Determine the (x, y) coordinate at the center of the cell enclosing the given text.  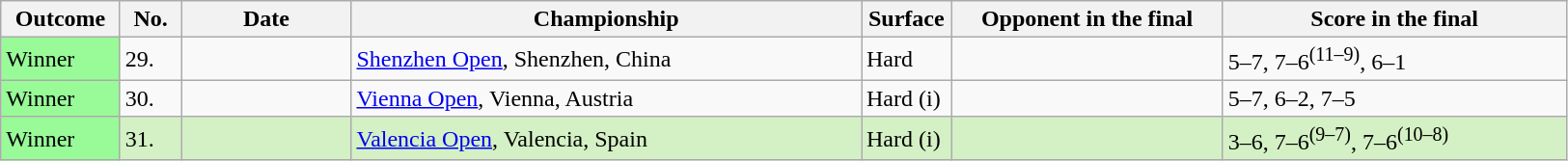
Opponent in the final (1087, 19)
30. (151, 98)
29. (151, 60)
31. (151, 139)
Hard (906, 60)
5–7, 6–2, 7–5 (1394, 98)
Outcome (61, 19)
Surface (906, 19)
Score in the final (1394, 19)
Valencia Open, Valencia, Spain (606, 139)
5–7, 7–6(11–9), 6–1 (1394, 60)
Date (266, 19)
Shenzhen Open, Shenzhen, China (606, 60)
No. (151, 19)
Championship (606, 19)
Vienna Open, Vienna, Austria (606, 98)
3–6, 7–6(9–7), 7–6(10–8) (1394, 139)
